Provide the [x, y] coordinate of the cell's center where the given text is located.  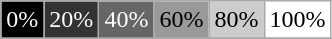
0% [22, 20]
80% [236, 20]
20% [72, 20]
100% [298, 20]
40% [126, 20]
60% [182, 20]
